Return the (X, Y) coordinate for the center point of the cell that contains the specified text.  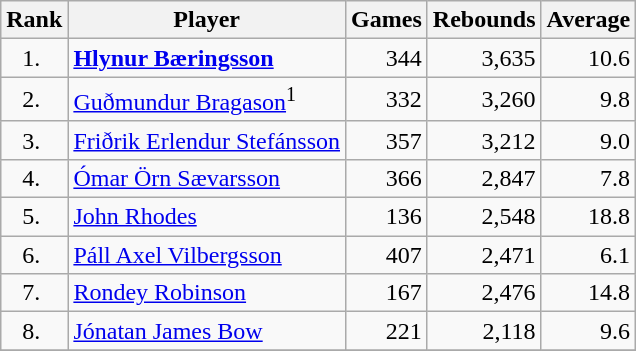
Guðmundur Bragason1 (207, 100)
2,548 (484, 217)
1. (34, 58)
3,635 (484, 58)
9.0 (588, 140)
Games (387, 20)
Páll Axel Vilbergsson (207, 255)
167 (387, 293)
3. (34, 140)
2,118 (484, 331)
2. (34, 100)
366 (387, 178)
14.8 (588, 293)
9.6 (588, 331)
Rondey Robinson (207, 293)
3,260 (484, 100)
6.1 (588, 255)
357 (387, 140)
3,212 (484, 140)
332 (387, 100)
Average (588, 20)
344 (387, 58)
Jónatan James Bow (207, 331)
10.6 (588, 58)
9.8 (588, 100)
221 (387, 331)
2,476 (484, 293)
Rank (34, 20)
Friðrik Erlendur Stefánsson (207, 140)
136 (387, 217)
6. (34, 255)
2,471 (484, 255)
407 (387, 255)
8. (34, 331)
7. (34, 293)
Hlynur Bæringsson (207, 58)
John Rhodes (207, 217)
7.8 (588, 178)
4. (34, 178)
Ómar Örn Sævarsson (207, 178)
Rebounds (484, 20)
Player (207, 20)
18.8 (588, 217)
5. (34, 217)
2,847 (484, 178)
